For the text-containing cell, return its midpoint in [x, y] coordinate format. 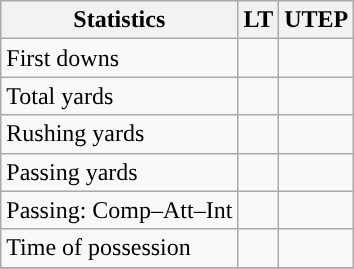
Passing yards [120, 172]
Rushing yards [120, 134]
Time of possession [120, 248]
First downs [120, 58]
Total yards [120, 96]
LT [258, 20]
Passing: Comp–Att–Int [120, 210]
Statistics [120, 20]
UTEP [316, 20]
